Scan for the cell matching the given text and deliver its (x, y) coordinate at center. 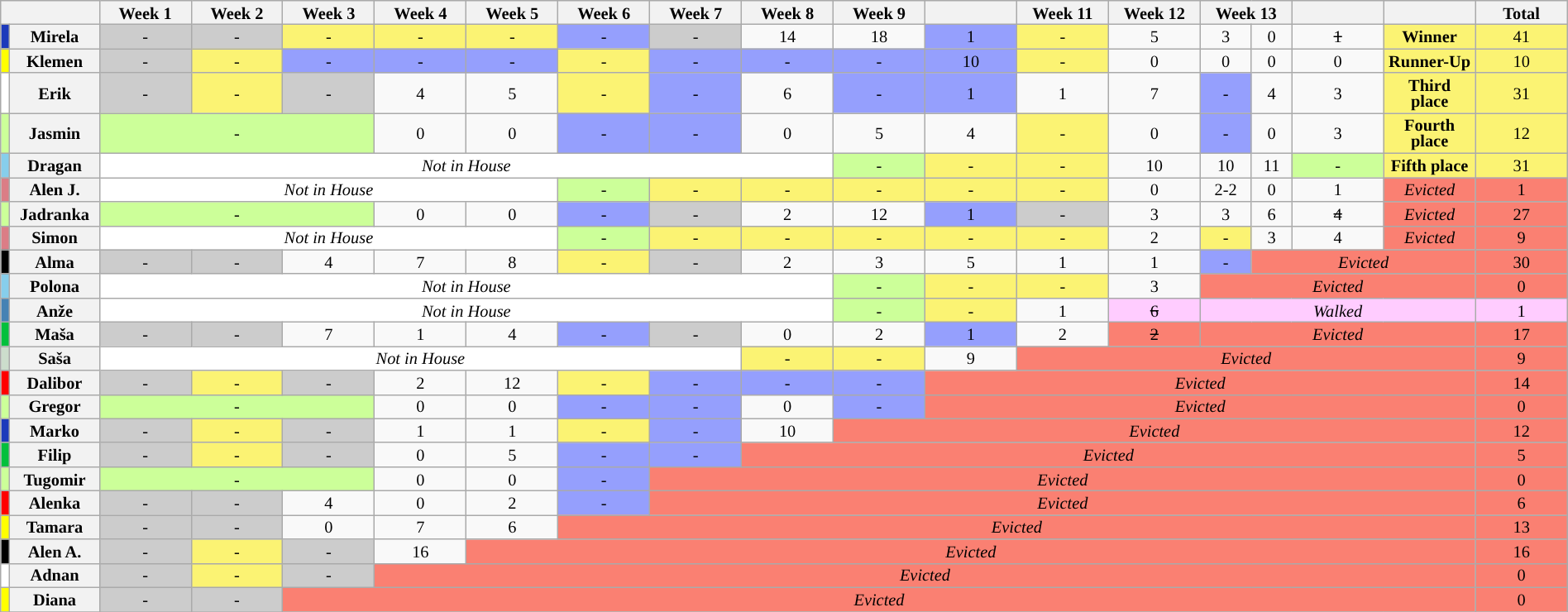
Week 12 (1154, 12)
Adnan (55, 576)
Week 3 (329, 12)
18 (880, 36)
Week 9 (880, 12)
Week 1 (146, 12)
Jadranka (55, 213)
Gregor (55, 407)
Total (1522, 12)
Week 6 (604, 12)
Week 8 (787, 12)
Week 13 (1245, 12)
Alenka (55, 503)
Saša (55, 357)
Week 5 (513, 12)
Simon (55, 238)
Diana (55, 599)
Fifth place (1429, 165)
Week 4 (420, 12)
Fourth place (1429, 132)
27 (1522, 213)
Alen A. (55, 551)
Week 7 (696, 12)
Filip (55, 455)
Tamara (55, 526)
Alma (55, 261)
Mirela (55, 36)
Runner-Up (1429, 61)
Week 2 (237, 12)
Week 11 (1062, 12)
Polona (55, 286)
30 (1522, 261)
Dragan (55, 165)
Winner (1429, 36)
Anže (55, 309)
Third place (1429, 93)
Tugomir (55, 478)
11 (1272, 165)
Dalibor (55, 382)
41 (1522, 36)
2-2 (1226, 189)
Maša (55, 334)
Alen J. (55, 189)
Erik (55, 93)
13 (1522, 526)
Jasmin (55, 132)
Marko (55, 430)
17 (1522, 334)
8 (513, 261)
Klemen (55, 61)
Walked (1338, 309)
